Detect which cell encompasses the target text, then output its (X, Y) center coordinate. 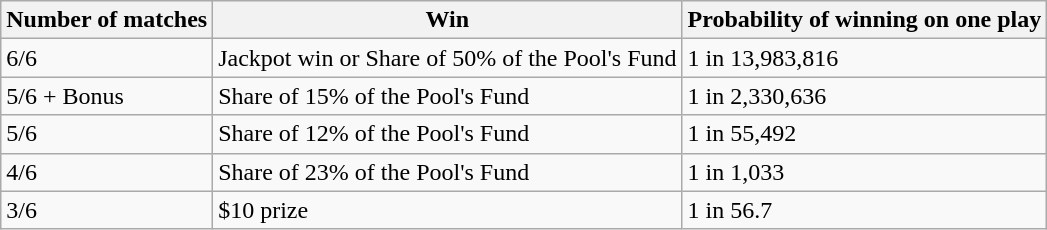
Number of matches (107, 20)
Share of 23% of the Pool's Fund (448, 172)
Jackpot win or Share of 50% of the Pool's Fund (448, 58)
3/6 (107, 210)
$10 prize (448, 210)
4/6 (107, 172)
Win (448, 20)
Share of 12% of the Pool's Fund (448, 134)
1 in 55,492 (864, 134)
1 in 13,983,816 (864, 58)
6/6 (107, 58)
1 in 56.7 (864, 210)
Share of 15% of the Pool's Fund (448, 96)
Probability of winning on one play (864, 20)
1 in 1,033 (864, 172)
1 in 2,330,636 (864, 96)
5/6 (107, 134)
5/6 + Bonus (107, 96)
